Locate the cell with the specified text and output its [x, y] center coordinate. 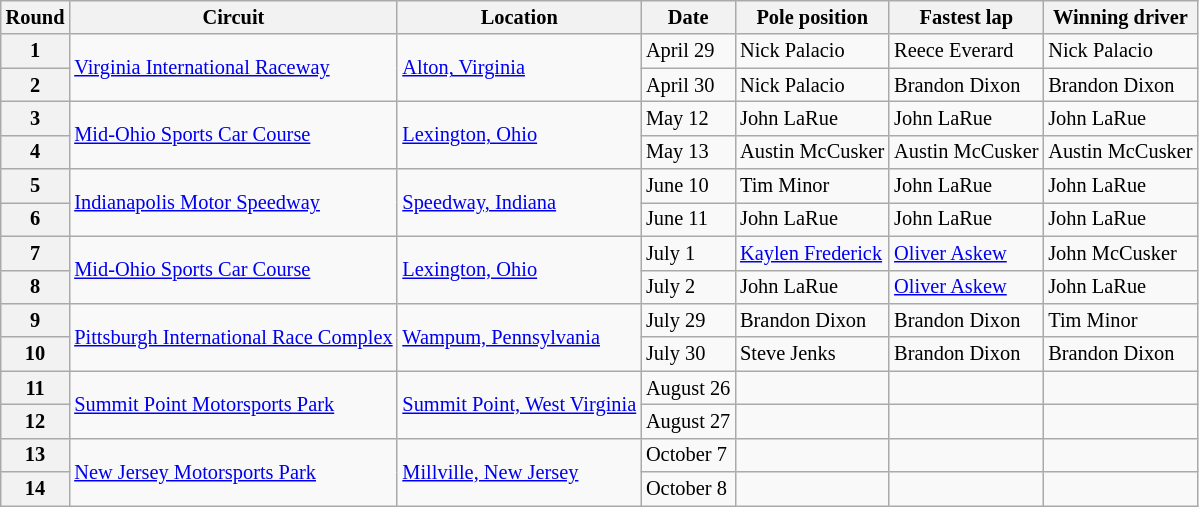
10 [36, 354]
Location [519, 17]
October 7 [688, 455]
Reece Everard [966, 51]
Wampum, Pennsylvania [519, 336]
14 [36, 489]
August 26 [688, 388]
Speedway, Indiana [519, 202]
2 [36, 85]
May 12 [688, 118]
3 [36, 118]
Circuit [233, 17]
Millville, New Jersey [519, 472]
Date [688, 17]
John McCusker [1120, 253]
1 [36, 51]
4 [36, 152]
12 [36, 421]
July 1 [688, 253]
6 [36, 219]
Kaylen Frederick [812, 253]
July 30 [688, 354]
October 8 [688, 489]
13 [36, 455]
July 29 [688, 320]
New Jersey Motorsports Park [233, 472]
Pittsburgh International Race Complex [233, 336]
Summit Point Motorsports Park [233, 404]
Indianapolis Motor Speedway [233, 202]
Pole position [812, 17]
July 2 [688, 287]
April 30 [688, 85]
7 [36, 253]
Virginia International Raceway [233, 68]
April 29 [688, 51]
Fastest lap [966, 17]
9 [36, 320]
June 11 [688, 219]
June 10 [688, 186]
5 [36, 186]
Summit Point, West Virginia [519, 404]
Winning driver [1120, 17]
11 [36, 388]
Round [36, 17]
May 13 [688, 152]
Steve Jenks [812, 354]
August 27 [688, 421]
Alton, Virginia [519, 68]
8 [36, 287]
